Scan for the cell matching the given text and deliver its (x, y) coordinate at center. 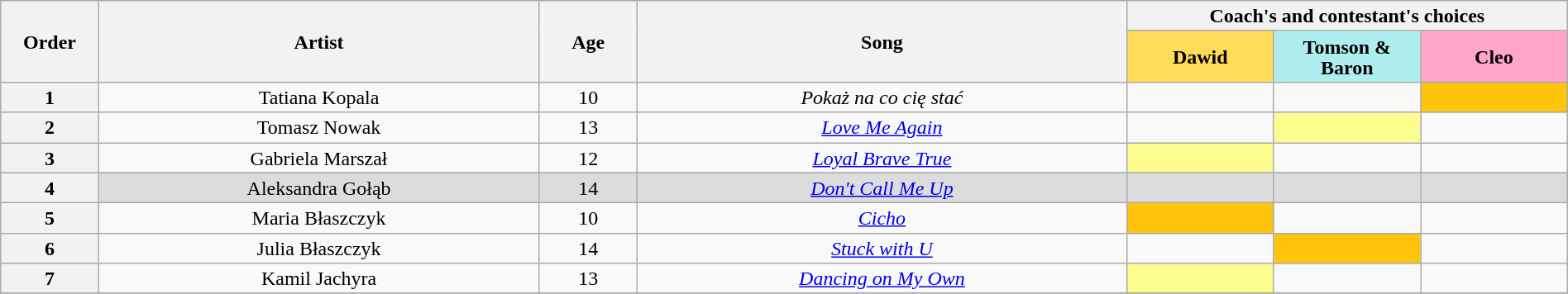
Loyal Brave True (882, 157)
Tomasz Nowak (319, 127)
4 (50, 188)
Love Me Again (882, 127)
2 (50, 127)
Don't Call Me Up (882, 188)
Artist (319, 41)
Pokaż na co cię stać (882, 97)
Coach's and contestant's choices (1346, 17)
6 (50, 248)
Julia Błaszczyk (319, 248)
3 (50, 157)
Dawid (1200, 56)
Gabriela Marszał (319, 157)
Stuck with U (882, 248)
12 (588, 157)
Tatiana Kopala (319, 97)
Tomson & Baron (1347, 56)
5 (50, 218)
Cicho (882, 218)
Dancing on My Own (882, 279)
Age (588, 41)
Cleo (1494, 56)
Order (50, 41)
Song (882, 41)
7 (50, 279)
Maria Błaszczyk (319, 218)
1 (50, 97)
Kamil Jachyra (319, 279)
Aleksandra Gołąb (319, 188)
